Determine the [x, y] coordinate at the center of the cell enclosing the given text.  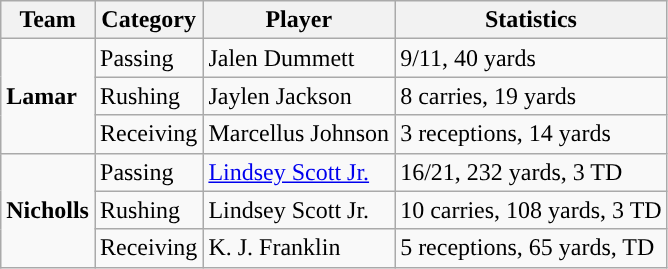
Category [148, 20]
Player [299, 20]
3 receptions, 14 yards [532, 134]
16/21, 232 yards, 3 TD [532, 172]
Nicholls [48, 210]
Team [48, 20]
10 carries, 108 yards, 3 TD [532, 210]
Statistics [532, 20]
8 carries, 19 yards [532, 96]
Jalen Dummett [299, 58]
9/11, 40 yards [532, 58]
Jaylen Jackson [299, 96]
Marcellus Johnson [299, 134]
K. J. Franklin [299, 248]
5 receptions, 65 yards, TD [532, 248]
Lamar [48, 96]
